Find where the given text appears and provide that cell's center as [x, y] coordinate. 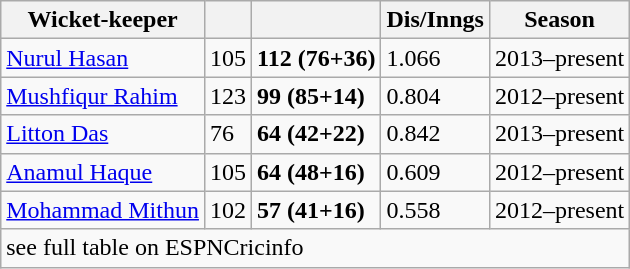
0.842 [435, 134]
Wicket-keeper [103, 20]
0.804 [435, 96]
1.066 [435, 58]
0.609 [435, 172]
0.558 [435, 210]
112 (76+36) [316, 58]
Season [559, 20]
Mohammad Mithun [103, 210]
102 [228, 210]
Anamul Haque [103, 172]
see full table on ESPNCricinfo [316, 248]
99 (85+14) [316, 96]
123 [228, 96]
Dis/Inngs [435, 20]
57 (41+16) [316, 210]
64 (48+16) [316, 172]
Nurul Hasan [103, 58]
64 (42+22) [316, 134]
Mushfiqur Rahim [103, 96]
76 [228, 134]
Litton Das [103, 134]
